Identify which cell holds the provided text, then report its [x, y] central coordinate. 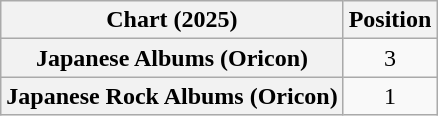
1 [390, 96]
Position [390, 20]
Japanese Rock Albums (Oricon) [172, 96]
Chart (2025) [172, 20]
3 [390, 58]
Japanese Albums (Oricon) [172, 58]
